Capture the cell that displays the provided text and extract its (x, y) central coordinate. 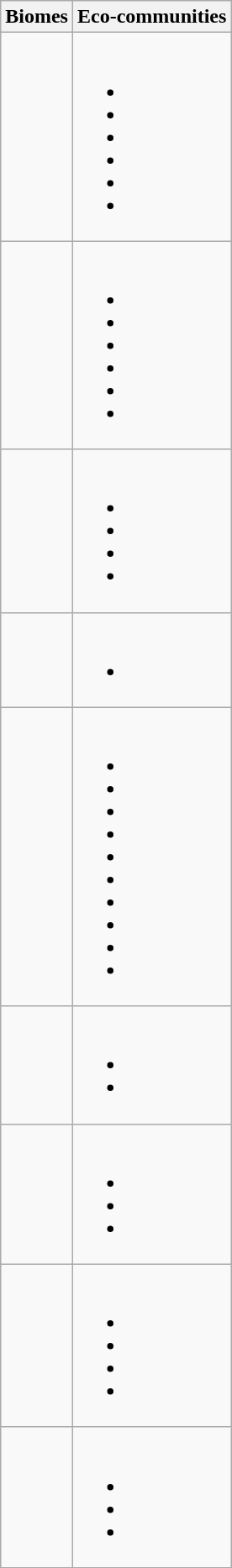
Eco-communities (151, 17)
Biomes (37, 17)
